For the text-containing cell, return its midpoint in [x, y] coordinate format. 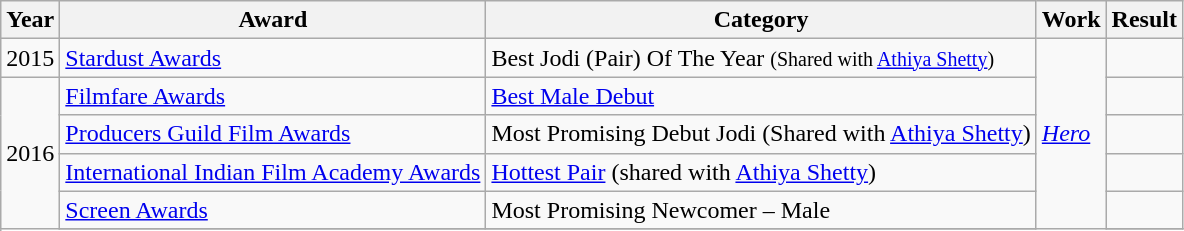
Most Promising Newcomer – Male [761, 210]
Stardust Awards [273, 58]
Best Male Debut [761, 96]
2015 [30, 58]
Category [761, 20]
2016 [30, 153]
Hero [1071, 134]
Screen Awards [273, 210]
International Indian Film Academy Awards [273, 172]
Best Jodi (Pair) Of The Year (Shared with Athiya Shetty) [761, 58]
Result [1144, 20]
Filmfare Awards [273, 96]
Year [30, 20]
Award [273, 20]
Most Promising Debut Jodi (Shared with Athiya Shetty) [761, 134]
Work [1071, 20]
Producers Guild Film Awards [273, 134]
Hottest Pair (shared with Athiya Shetty) [761, 172]
